Provide the (x, y) coordinate of the cell's center where the given text is located.  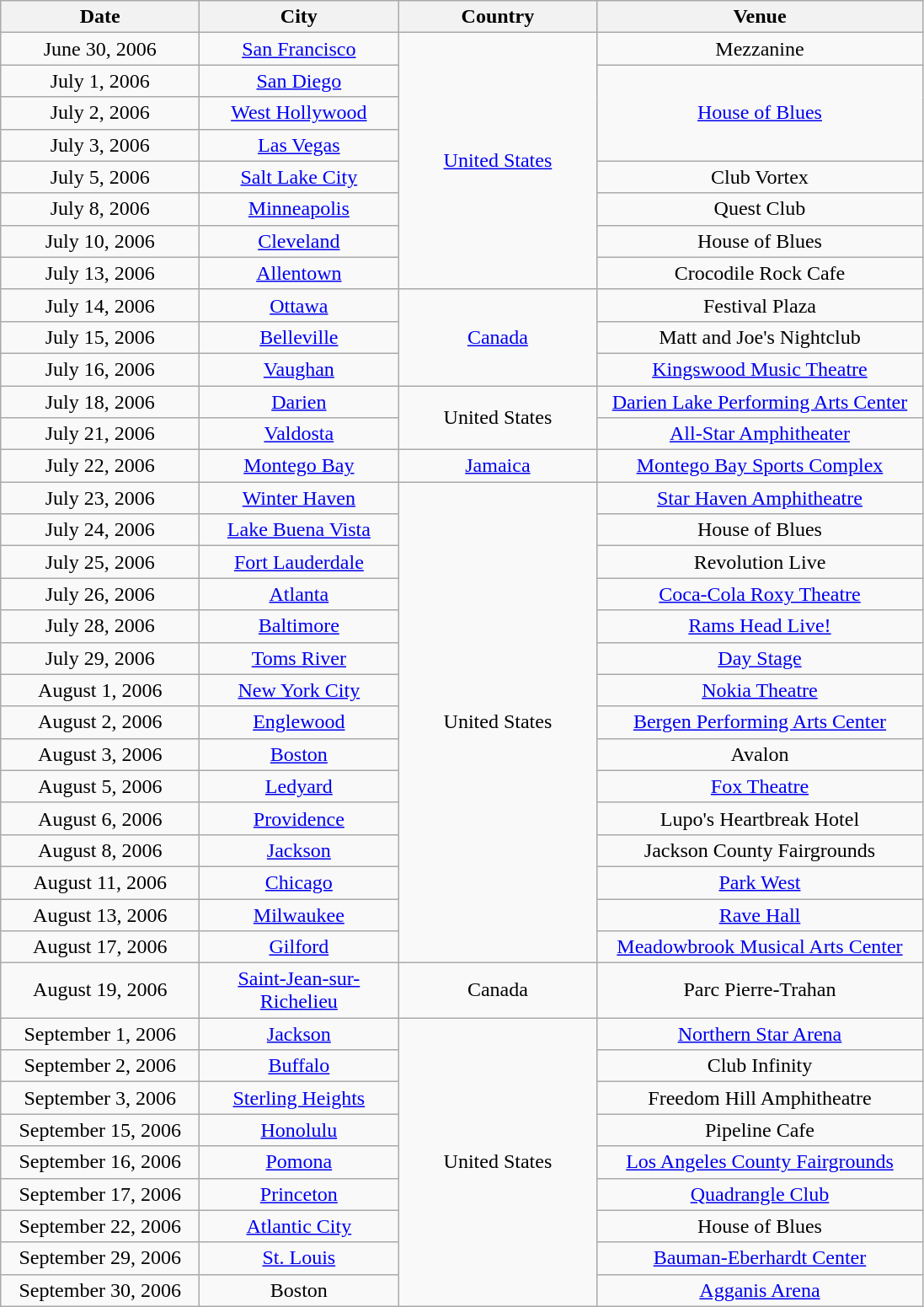
July 16, 2006 (100, 369)
Day Stage (760, 658)
Jamaica (498, 466)
September 1, 2006 (100, 1034)
September 2, 2006 (100, 1066)
Honolulu (299, 1130)
Jackson County Fairgrounds (760, 850)
September 29, 2006 (100, 1258)
September 30, 2006 (100, 1290)
Saint-Jean-sur-Richelieu (299, 991)
July 1, 2006 (100, 81)
August 6, 2006 (100, 818)
Lake Buena Vista (299, 530)
July 8, 2006 (100, 209)
July 28, 2006 (100, 626)
Country (498, 17)
New York City (299, 690)
July 3, 2006 (100, 145)
Los Angeles County Fairgrounds (760, 1162)
Parc Pierre-Trahan (760, 991)
August 11, 2006 (100, 882)
Sterling Heights (299, 1098)
Milwaukee (299, 914)
Crocodile Rock Cafe (760, 273)
Fox Theatre (760, 786)
Baltimore (299, 626)
August 3, 2006 (100, 754)
Quest Club (760, 209)
July 18, 2006 (100, 402)
Allentown (299, 273)
Toms River (299, 658)
Avalon (760, 754)
Chicago (299, 882)
Pipeline Cafe (760, 1130)
West Hollywood (299, 113)
July 5, 2006 (100, 177)
Festival Plaza (760, 305)
Park West (760, 882)
All-Star Amphitheater (760, 434)
July 22, 2006 (100, 466)
Rams Head Live! (760, 626)
August 5, 2006 (100, 786)
July 15, 2006 (100, 337)
Pomona (299, 1162)
September 3, 2006 (100, 1098)
Rave Hall (760, 914)
Montego Bay (299, 466)
Meadowbrook Musical Arts Center (760, 947)
City (299, 17)
Valdosta (299, 434)
Kingswood Music Theatre (760, 369)
Club Infinity (760, 1066)
Nokia Theatre (760, 690)
August 19, 2006 (100, 991)
June 30, 2006 (100, 49)
Venue (760, 17)
Lupo's Heartbreak Hotel (760, 818)
July 25, 2006 (100, 562)
Atlanta (299, 594)
Princeton (299, 1194)
Bergen Performing Arts Center (760, 722)
August 2, 2006 (100, 722)
Matt and Joe's Nightclub (760, 337)
Coca-Cola Roxy Theatre (760, 594)
Ottawa (299, 305)
Club Vortex (760, 177)
Agganis Arena (760, 1290)
Mezzanine (760, 49)
September 17, 2006 (100, 1194)
Star Haven Amphitheatre (760, 498)
Montego Bay Sports Complex (760, 466)
Ledyard (299, 786)
September 15, 2006 (100, 1130)
Cleveland (299, 241)
July 26, 2006 (100, 594)
July 2, 2006 (100, 113)
San Diego (299, 81)
Quadrangle Club (760, 1194)
July 29, 2006 (100, 658)
Atlantic City (299, 1226)
Englewood (299, 722)
Buffalo (299, 1066)
July 24, 2006 (100, 530)
San Francisco (299, 49)
Darien (299, 402)
July 23, 2006 (100, 498)
Winter Haven (299, 498)
August 13, 2006 (100, 914)
Bauman-Eberhardt Center (760, 1258)
Belleville (299, 337)
Gilford (299, 947)
Minneapolis (299, 209)
Salt Lake City (299, 177)
Las Vegas (299, 145)
Date (100, 17)
July 13, 2006 (100, 273)
August 17, 2006 (100, 947)
Vaughan (299, 369)
Darien Lake Performing Arts Center (760, 402)
St. Louis (299, 1258)
Fort Lauderdale (299, 562)
August 1, 2006 (100, 690)
Freedom Hill Amphitheatre (760, 1098)
July 21, 2006 (100, 434)
July 14, 2006 (100, 305)
July 10, 2006 (100, 241)
Revolution Live (760, 562)
September 22, 2006 (100, 1226)
Providence (299, 818)
Northern Star Arena (760, 1034)
September 16, 2006 (100, 1162)
August 8, 2006 (100, 850)
